Extract the (x, y) coordinate from the center of the cell holding the provided text.  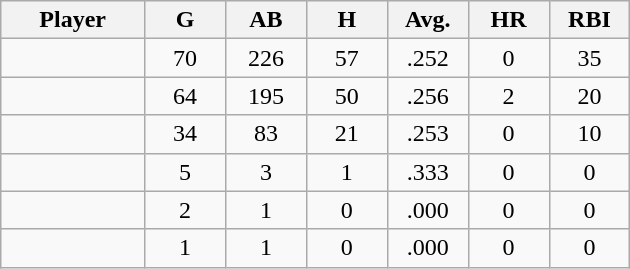
HR (508, 20)
G (186, 20)
195 (266, 96)
3 (266, 172)
AB (266, 20)
RBI (590, 20)
226 (266, 58)
21 (346, 134)
.333 (428, 172)
35 (590, 58)
70 (186, 58)
50 (346, 96)
H (346, 20)
57 (346, 58)
.252 (428, 58)
34 (186, 134)
20 (590, 96)
.253 (428, 134)
64 (186, 96)
5 (186, 172)
Avg. (428, 20)
10 (590, 134)
83 (266, 134)
Player (73, 20)
.256 (428, 96)
